Capture the cell that displays the provided text and extract its (X, Y) central coordinate. 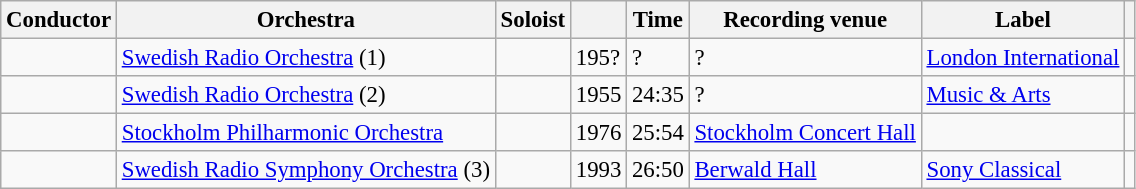
Stockholm Concert Hall (805, 133)
1993 (598, 170)
Label (1023, 20)
1955 (598, 95)
London International (1023, 58)
24:35 (658, 95)
Conductor (59, 20)
1976 (598, 133)
Time (658, 20)
Berwald Hall (805, 170)
Recording venue (805, 20)
Swedish Radio Orchestra (1) (306, 58)
Music & Arts (1023, 95)
Sony Classical (1023, 170)
Swedish Radio Orchestra (2) (306, 95)
Orchestra (306, 20)
Stockholm Philharmonic Orchestra (306, 133)
195? (598, 58)
25:54 (658, 133)
26:50 (658, 170)
Swedish Radio Symphony Orchestra (3) (306, 170)
Soloist (532, 20)
